Return the (X, Y) coordinate for the center point of the cell that contains the specified text.  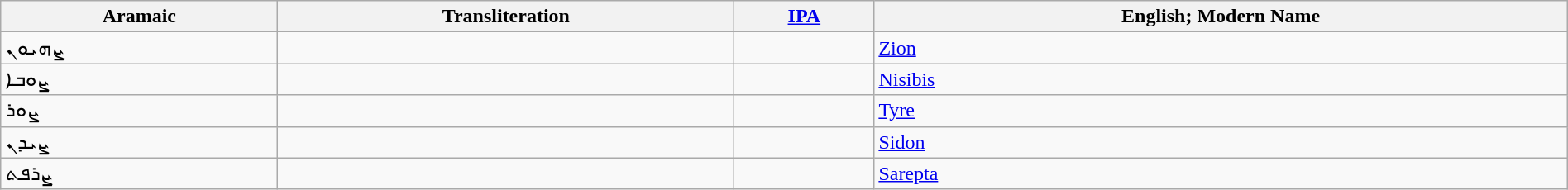
Sidon (1221, 142)
Zion (1221, 48)
Nisibis (1221, 79)
ܨܝܕܢ (139, 142)
ܨܗܝܘܢ (139, 48)
ܨܘܒܐ (139, 79)
ܨܘܪ (139, 111)
English; Modern Name (1221, 17)
Sarepta (1221, 173)
Aramaic (139, 17)
Transliteration (506, 17)
ܨܪܦܬ (139, 173)
IPA (804, 17)
Tyre (1221, 111)
